Scan for the cell matching the given text and deliver its [X, Y] coordinate at center. 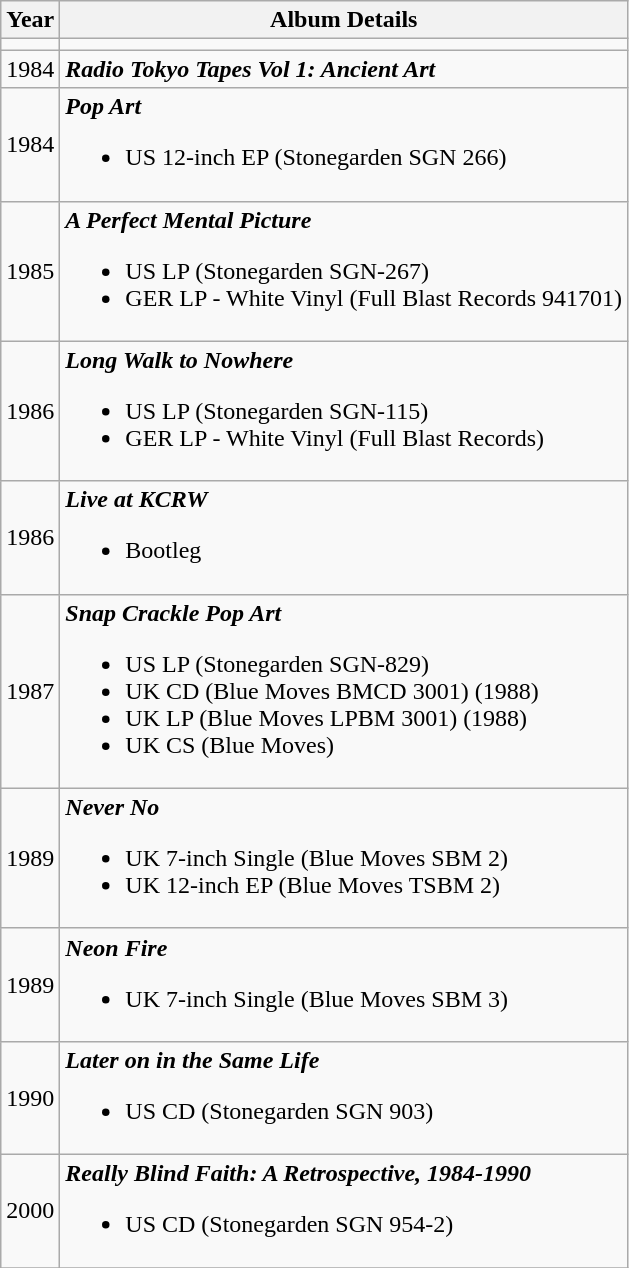
A Perfect Mental PictureUS LP (Stonegarden SGN-267)GER LP - White Vinyl (Full Blast Records 941701) [344, 271]
1985 [30, 271]
Neon FireUK 7-inch Single (Blue Moves SBM 3) [344, 984]
Later on in the Same LifeUS CD (Stonegarden SGN 903) [344, 1098]
Album Details [344, 20]
Long Walk to NowhereUS LP (Stonegarden SGN-115)GER LP - White Vinyl (Full Blast Records) [344, 411]
Really Blind Faith: A Retrospective, 1984-1990US CD (Stonegarden SGN 954-2) [344, 1210]
Snap Crackle Pop ArtUS LP (Stonegarden SGN-829)UK CD (Blue Moves BMCD 3001) (1988)UK LP (Blue Moves LPBM 3001) (1988)UK CS (Blue Moves) [344, 691]
Never NoUK 7-inch Single (Blue Moves SBM 2)UK 12-inch EP (Blue Moves TSBM 2) [344, 858]
Live at KCRWBootleg [344, 538]
Year [30, 20]
2000 [30, 1210]
1987 [30, 691]
Radio Tokyo Tapes Vol 1: Ancient Art [344, 69]
1990 [30, 1098]
Pop ArtUS 12-inch EP (Stonegarden SGN 266) [344, 144]
